For the text-containing cell, return its midpoint in (X, Y) coordinate format. 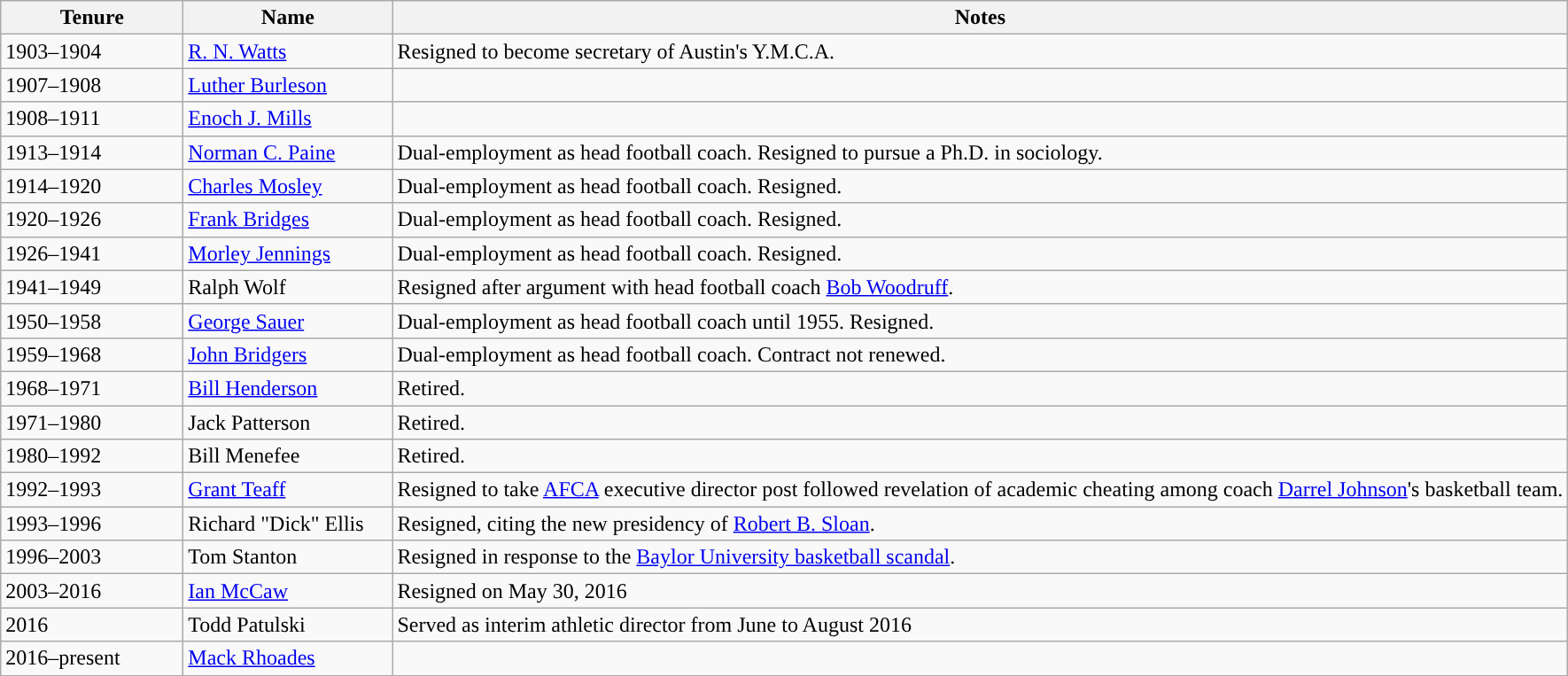
1980–1992 (92, 456)
Resigned after argument with head football coach Bob Woodruff. (980, 287)
Enoch J. Mills (288, 119)
George Sauer (288, 321)
1914–1920 (92, 186)
1996–2003 (92, 557)
1908–1911 (92, 119)
1950–1958 (92, 321)
1968–1971 (92, 388)
Resigned in response to the Baylor University basketball scandal. (980, 557)
Grant Teaff (288, 490)
Ralph Wolf (288, 287)
Resigned to become secretary of Austin's Y.M.C.A. (980, 51)
1992–1993 (92, 490)
Dual-employment as head football coach. Resigned to pursue a Ph.D. in sociology. (980, 152)
1959–1968 (92, 354)
Ian McCaw (288, 591)
Tom Stanton (288, 557)
Charles Mosley (288, 186)
R. N. Watts (288, 51)
1926–1941 (92, 253)
Todd Patulski (288, 625)
1971–1980 (92, 423)
Served as interim athletic director from June to August 2016 (980, 625)
Resigned, citing the new presidency of Robert B. Sloan. (980, 524)
1913–1914 (92, 152)
Mack Rhoades (288, 658)
Notes (980, 18)
Tenure (92, 18)
Bill Menefee (288, 456)
Name (288, 18)
2016 (92, 625)
Bill Henderson (288, 388)
Resigned to take AFCA executive director post followed revelation of academic cheating among coach Darrel Johnson's basketball team. (980, 490)
1903–1904 (92, 51)
Norman C. Paine (288, 152)
Dual-employment as head football coach until 1955. Resigned. (980, 321)
1941–1949 (92, 287)
2003–2016 (92, 591)
John Bridgers (288, 354)
Dual-employment as head football coach. Contract not renewed. (980, 354)
1907–1908 (92, 85)
Morley Jennings (288, 253)
Frank Bridges (288, 220)
Richard "Dick" Ellis (288, 524)
1993–1996 (92, 524)
Jack Patterson (288, 423)
Luther Burleson (288, 85)
1920–1926 (92, 220)
2016–present (92, 658)
Resigned on May 30, 2016 (980, 591)
